Search for the cell housing the specified text and yield its (X, Y) center coordinate. 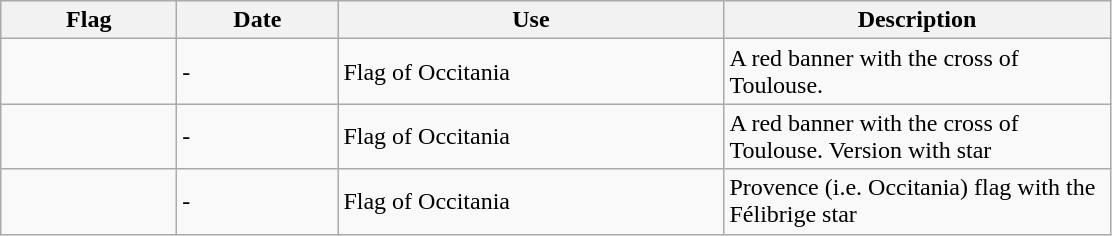
Date (258, 20)
Provence (i.e. Occitania) flag with the Félibrige star (917, 202)
A red banner with the cross of Toulouse. (917, 72)
Use (531, 20)
Flag (89, 20)
Description (917, 20)
A red banner with the cross of Toulouse. Version with star (917, 136)
